Output the (x, y) coordinate of the center of the cell containing the given text.  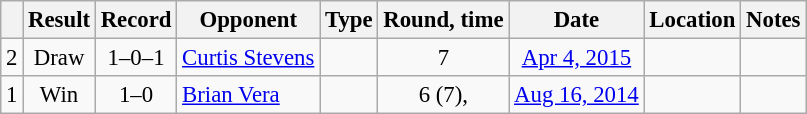
Record (136, 20)
Opponent (248, 20)
6 (7), (444, 95)
2 (12, 58)
Win (60, 95)
1 (12, 95)
Aug 16, 2014 (576, 95)
Notes (774, 20)
Curtis Stevens (248, 58)
Location (692, 20)
Date (576, 20)
Brian Vera (248, 95)
7 (444, 58)
Draw (60, 58)
Type (349, 20)
1–0–1 (136, 58)
Apr 4, 2015 (576, 58)
Result (60, 20)
Round, time (444, 20)
1–0 (136, 95)
